Extract the (X, Y) coordinate from the center of the cell holding the provided text.  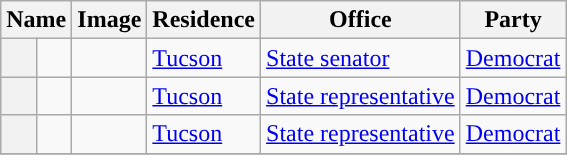
Party (513, 20)
State senator (361, 58)
Image (110, 20)
Residence (204, 20)
Office (361, 20)
Name (36, 20)
